Output the [x, y] coordinate of the center of the cell containing the given text.  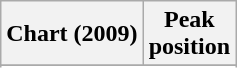
Chart (2009) [72, 34]
Peakposition [189, 34]
